Locate the cell with the specified text and output its [x, y] center coordinate. 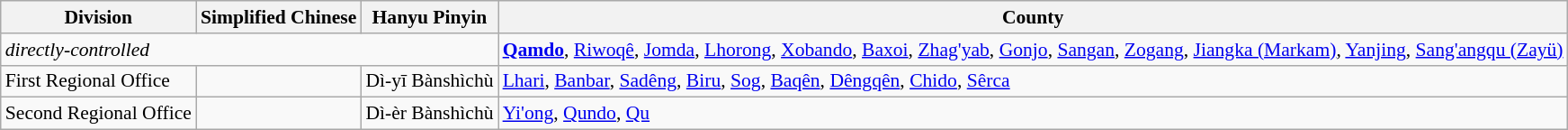
County [1033, 17]
Hanyu Pinyin [429, 17]
Lhari, Banbar, Sadêng, Biru, Sog, Baqên, Dêngqên, Chido, Sêrca [1033, 81]
First Regional Office [99, 81]
directly-controlled [250, 50]
Dì-yī Bànshìchù [429, 81]
Division [99, 17]
Yi'ong, Qundo, Qu [1033, 114]
Simplified Chinese [279, 17]
Dì-èr Bànshìchù [429, 114]
Qamdo, Riwoqê, Jomda, Lhorong, Xobando, Baxoi, Zhag'yab, Gonjo, Sangan, Zogang, Jiangka (Markam), Yanjing, Sang'angqu (Zayü) [1033, 50]
Second Regional Office [99, 114]
